Identify which cell holds the provided text, then report its [x, y] central coordinate. 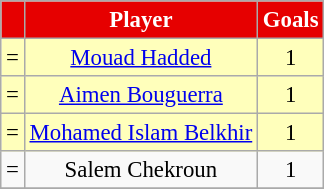
Mohamed Islam Belkhir [140, 133]
Aimen Bouguerra [140, 95]
Player [140, 20]
Goals [291, 20]
Salem Chekroun [140, 170]
Mouad Hadded [140, 58]
